Scan for the cell matching the given text and deliver its [X, Y] coordinate at center. 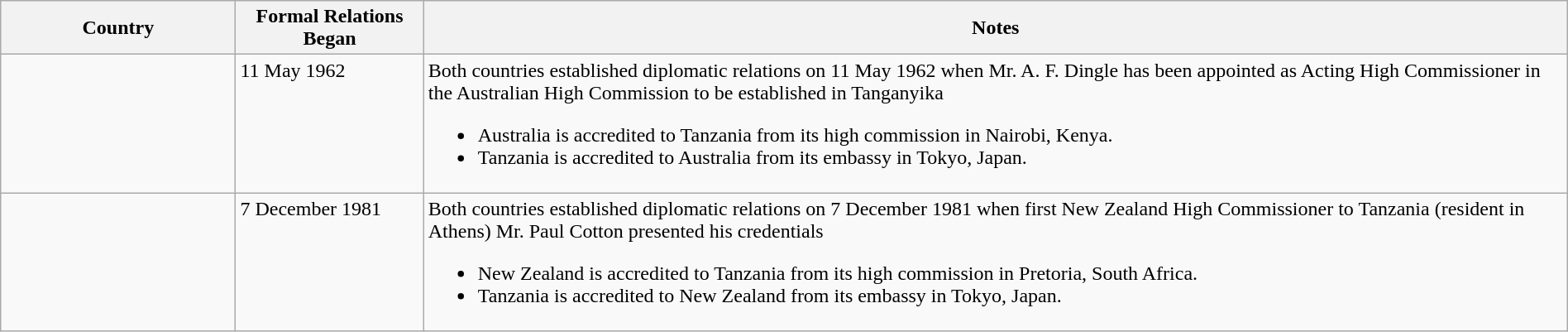
Country [118, 28]
Formal Relations Began [329, 28]
Notes [996, 28]
11 May 1962 [329, 124]
7 December 1981 [329, 262]
